Return (x, y) of the center of cell containing provided text 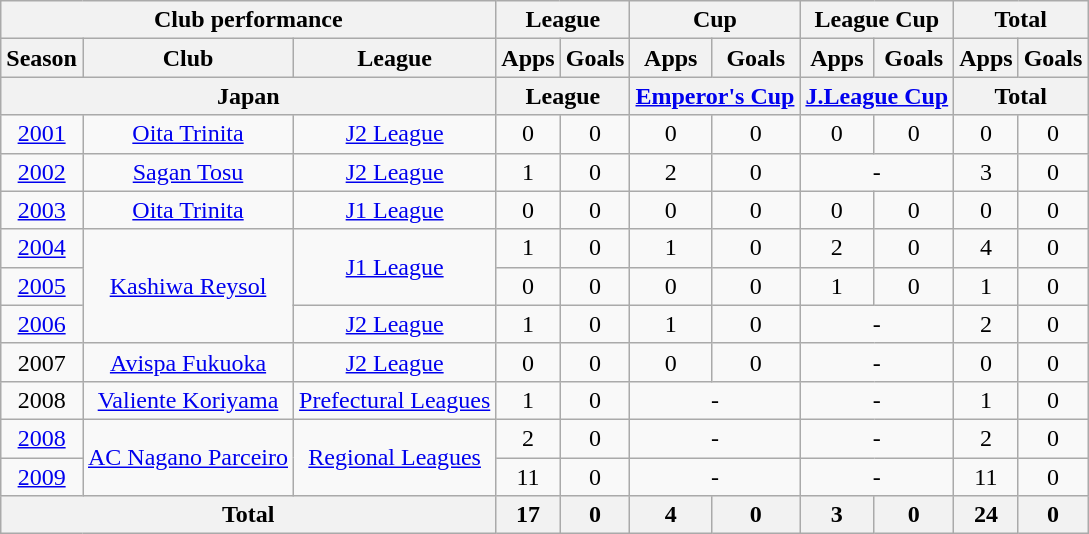
Cup (715, 20)
2009 (42, 477)
Kashiwa Reysol (188, 286)
2001 (42, 134)
League Cup (877, 20)
2006 (42, 324)
2002 (42, 172)
AC Nagano Parceiro (188, 457)
2003 (42, 210)
Prefectural Leagues (395, 400)
Season (42, 58)
2007 (42, 362)
J.League Cup (877, 96)
Club (188, 58)
Valiente Koriyama (188, 400)
Emperor's Cup (715, 96)
24 (986, 515)
17 (528, 515)
2005 (42, 286)
Club performance (248, 20)
Japan (248, 96)
Regional Leagues (395, 457)
Sagan Tosu (188, 172)
2004 (42, 248)
Avispa Fukuoka (188, 362)
